Output the [x, y] coordinate of the center of the cell containing the given text.  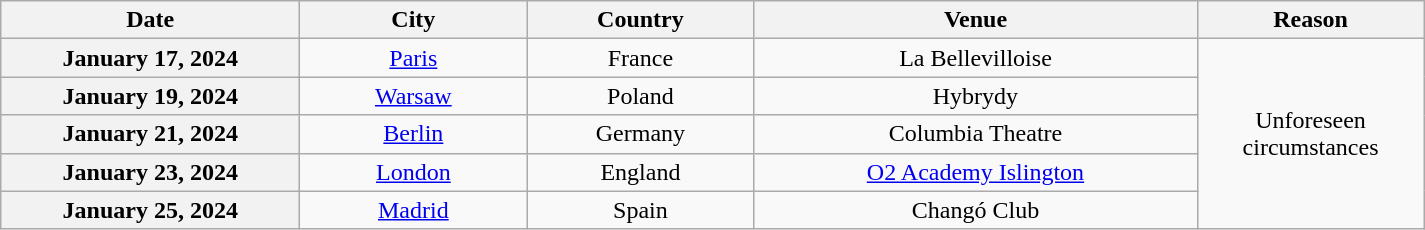
London [414, 172]
City [414, 20]
Date [150, 20]
La Bellevilloise [976, 58]
Poland [640, 96]
France [640, 58]
Columbia Theatre [976, 134]
Hybrydy [976, 96]
January 21, 2024 [150, 134]
Spain [640, 210]
England [640, 172]
January 23, 2024 [150, 172]
Unforeseen circumstances [1310, 134]
Warsaw [414, 96]
Reason [1310, 20]
Germany [640, 134]
Venue [976, 20]
Paris [414, 58]
January 25, 2024 [150, 210]
January 17, 2024 [150, 58]
January 19, 2024 [150, 96]
Country [640, 20]
O2 Academy Islington [976, 172]
Berlin [414, 134]
Changó Club [976, 210]
Madrid [414, 210]
